Search for the cell housing the specified text and yield its (X, Y) center coordinate. 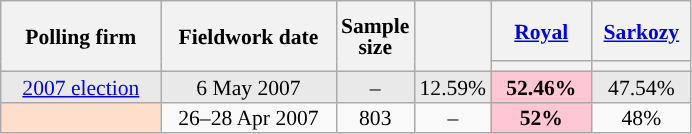
Fieldwork date (248, 36)
52.46% (541, 86)
12.59% (452, 86)
52% (541, 118)
6 May 2007 (248, 86)
803 (375, 118)
2007 election (81, 86)
Sarkozy (641, 31)
Samplesize (375, 36)
48% (641, 118)
26–28 Apr 2007 (248, 118)
47.54% (641, 86)
Royal (541, 31)
Polling firm (81, 36)
